Output the [x, y] coordinate of the center of the cell containing the given text.  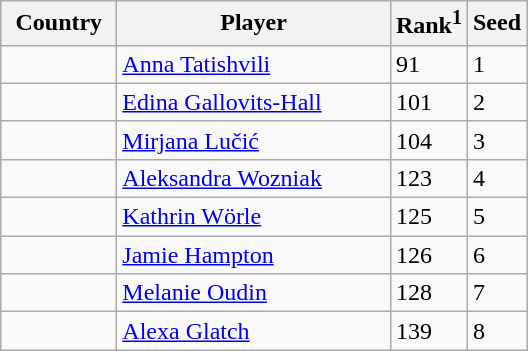
125 [428, 217]
Aleksandra Wozniak [254, 178]
126 [428, 255]
6 [496, 255]
91 [428, 64]
Kathrin Wörle [254, 217]
Melanie Oudin [254, 293]
Rank1 [428, 24]
Anna Tatishvili [254, 64]
104 [428, 140]
Jamie Hampton [254, 255]
7 [496, 293]
4 [496, 178]
3 [496, 140]
123 [428, 178]
Mirjana Lučić [254, 140]
128 [428, 293]
Seed [496, 24]
5 [496, 217]
139 [428, 331]
Alexa Glatch [254, 331]
Player [254, 24]
Edina Gallovits-Hall [254, 102]
101 [428, 102]
8 [496, 331]
Country [59, 24]
1 [496, 64]
2 [496, 102]
